Scan for the cell matching the given text and deliver its (x, y) coordinate at center. 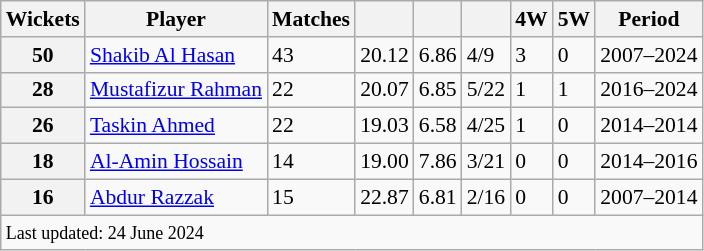
4/9 (486, 55)
6.81 (438, 197)
5/22 (486, 90)
Al-Amin Hossain (176, 162)
16 (43, 197)
43 (311, 55)
4/25 (486, 126)
19.00 (384, 162)
2/16 (486, 197)
26 (43, 126)
Shakib Al Hasan (176, 55)
Player (176, 19)
19.03 (384, 126)
50 (43, 55)
Abdur Razzak (176, 197)
6.58 (438, 126)
22.87 (384, 197)
2007–2014 (648, 197)
18 (43, 162)
28 (43, 90)
3/21 (486, 162)
2007–2024 (648, 55)
Taskin Ahmed (176, 126)
14 (311, 162)
15 (311, 197)
5W (574, 19)
7.86 (438, 162)
Period (648, 19)
Matches (311, 19)
20.07 (384, 90)
Last updated: 24 June 2024 (352, 233)
2014–2014 (648, 126)
3 (532, 55)
2016–2024 (648, 90)
20.12 (384, 55)
2014–2016 (648, 162)
6.86 (438, 55)
6.85 (438, 90)
Wickets (43, 19)
4W (532, 19)
Mustafizur Rahman (176, 90)
